Return (X, Y) of the center of cell containing provided text 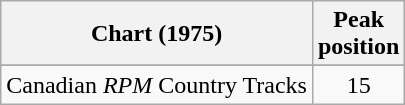
Peakposition (358, 34)
Chart (1975) (157, 34)
Canadian RPM Country Tracks (157, 85)
15 (358, 85)
